For the text-containing cell, return its midpoint in (X, Y) coordinate format. 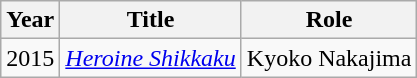
2015 (30, 58)
Role (329, 20)
Kyoko Nakajima (329, 58)
Heroine Shikkaku (150, 58)
Title (150, 20)
Year (30, 20)
